Provide the (X, Y) coordinate of the cell's center where the given text is located.  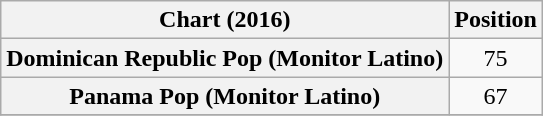
Dominican Republic Pop (Monitor Latino) (225, 58)
Panama Pop (Monitor Latino) (225, 96)
Position (496, 20)
67 (496, 96)
75 (496, 58)
Chart (2016) (225, 20)
